Identify which cell holds the provided text, then report its (X, Y) central coordinate. 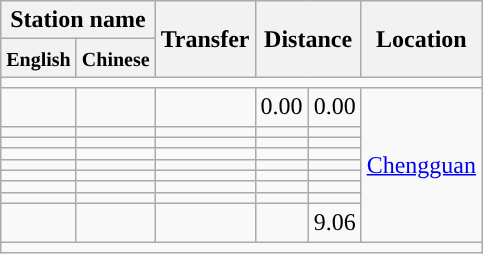
English (39, 58)
Chinese (116, 58)
9.06 (334, 222)
Transfer (205, 39)
Location (421, 39)
Chengguan (421, 165)
Station name (78, 20)
Distance (308, 39)
